Return the [x, y] coordinate for the center point of the cell that contains the specified text.  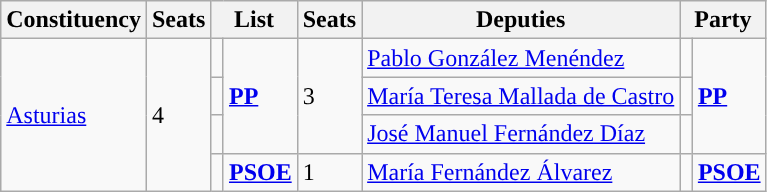
Pablo González Menéndez [521, 58]
3 [329, 96]
José Manuel Fernández Díaz [521, 134]
Constituency [74, 20]
List [254, 20]
1 [329, 172]
Party [723, 20]
Deputies [521, 20]
María Fernández Álvarez [521, 172]
María Teresa Mallada de Castro [521, 96]
4 [178, 115]
Asturias [74, 115]
